Extract the [x, y] coordinate from the center of the cell holding the provided text.  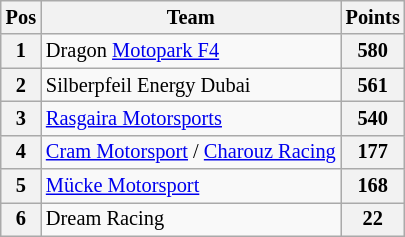
Dream Racing [191, 219]
Mücke Motorsport [191, 186]
561 [373, 85]
Rasgaira Motorsports [191, 118]
Team [191, 17]
3 [21, 118]
1 [21, 51]
2 [21, 85]
Points [373, 17]
22 [373, 219]
168 [373, 186]
Cram Motorsport / Charouz Racing [191, 152]
540 [373, 118]
Silberpfeil Energy Dubai [191, 85]
580 [373, 51]
5 [21, 186]
4 [21, 152]
Dragon Motopark F4 [191, 51]
6 [21, 219]
Pos [21, 17]
177 [373, 152]
